Determine the [x, y] coordinate at the center of the cell enclosing the given text.  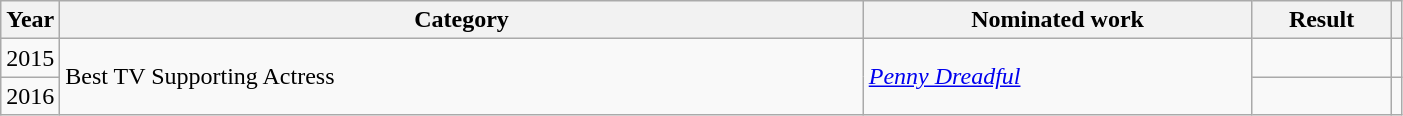
Best TV Supporting Actress [462, 77]
Year [30, 20]
Nominated work [1058, 20]
Penny Dreadful [1058, 77]
Result [1322, 20]
2015 [30, 58]
Category [462, 20]
2016 [30, 96]
